Identify which cell holds the provided text, then report its [x, y] central coordinate. 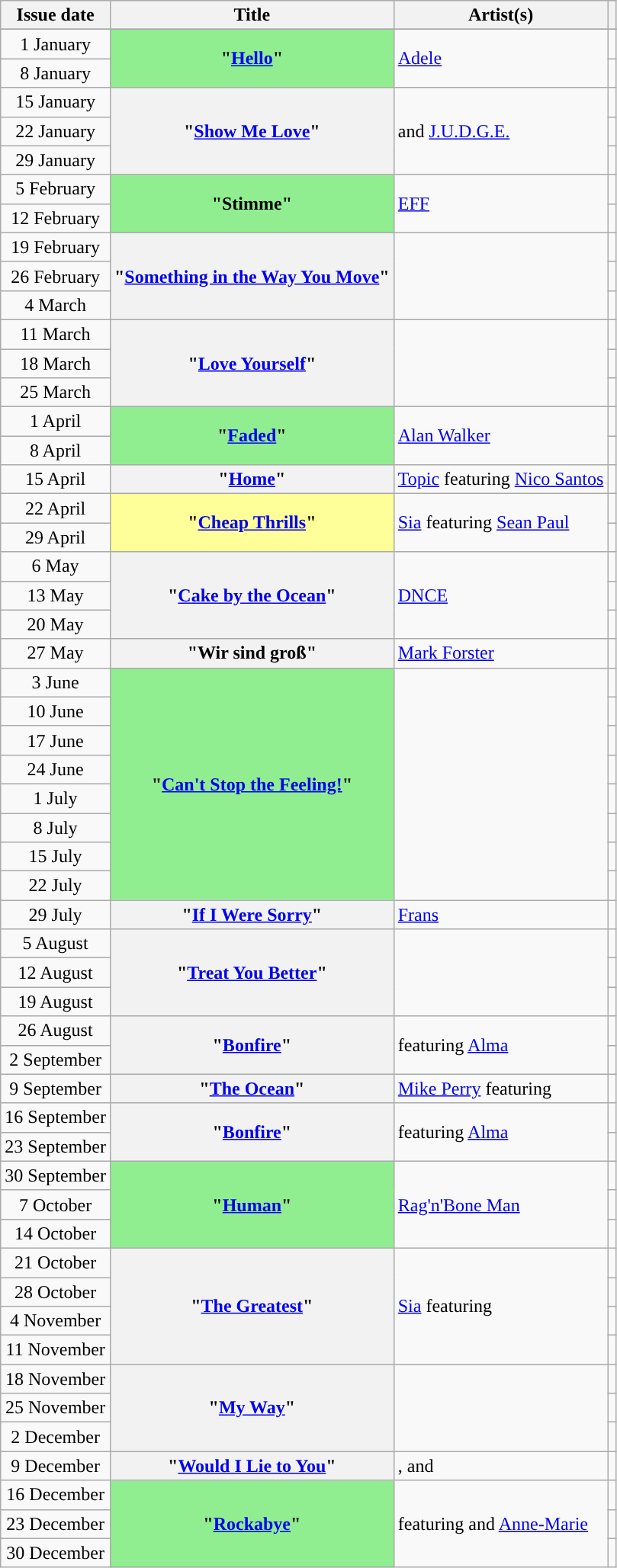
26 August [56, 1031]
Sia featuring Sean Paul [500, 523]
Topic featuring Nico Santos [500, 479]
21 October [56, 1262]
Sia featuring [500, 1306]
"Can't Stop the Feeling!" [252, 784]
"Would I Lie to You" [252, 1466]
2 December [56, 1437]
Frans [500, 915]
"Faded" [252, 436]
8 January [56, 73]
14 October [56, 1233]
18 November [56, 1379]
11 November [56, 1350]
16 September [56, 1117]
Title [252, 15]
27 May [56, 653]
19 February [56, 247]
Artist(s) [500, 15]
30 December [56, 1553]
16 December [56, 1495]
Mark Forster [500, 653]
2 September [56, 1060]
"Human" [252, 1204]
4 March [56, 305]
3 June [56, 682]
18 March [56, 364]
12 August [56, 973]
"My Way" [252, 1408]
Mike Perry featuring [500, 1089]
1 July [56, 798]
8 July [56, 827]
12 February [56, 218]
"Love Yourself" [252, 363]
20 May [56, 624]
Rag'n'Bone Man [500, 1204]
28 October [56, 1292]
"If I Were Sorry" [252, 915]
25 March [56, 393]
11 March [56, 334]
30 September [56, 1175]
9 December [56, 1466]
and J.U.D.G.E. [500, 131]
"Wir sind groß" [252, 653]
26 February [56, 276]
"Stimme" [252, 204]
9 September [56, 1089]
"The Ocean" [252, 1089]
13 May [56, 595]
"Home" [252, 479]
Alan Walker [500, 436]
"The Greatest" [252, 1306]
Adele [500, 59]
"Hello" [252, 59]
"Treat You Better" [252, 973]
23 December [56, 1524]
5 August [56, 944]
4 November [56, 1321]
featuring and Anne-Marie [500, 1524]
29 July [56, 915]
15 January [56, 102]
, and [500, 1466]
29 April [56, 537]
1 January [56, 44]
17 June [56, 740]
"Cake by the Ocean" [252, 595]
"Cheap Thrills" [252, 523]
10 June [56, 711]
15 April [56, 479]
Issue date [56, 15]
25 November [56, 1408]
EFF [500, 204]
22 April [56, 508]
DNCE [500, 595]
6 May [56, 566]
22 July [56, 886]
22 January [56, 131]
24 June [56, 769]
7 October [56, 1204]
15 July [56, 857]
"Rockabye" [252, 1524]
23 September [56, 1146]
5 February [56, 189]
19 August [56, 1002]
29 January [56, 160]
"Something in the Way You Move" [252, 276]
"Show Me Love" [252, 131]
8 April [56, 451]
1 April [56, 422]
